Return [X, Y] of the center of cell containing provided text 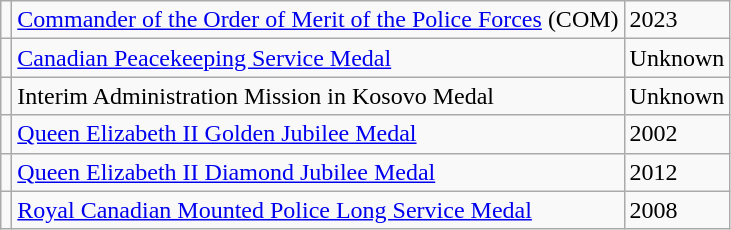
2012 [677, 172]
Interim Administration Mission in Kosovo Medal [318, 96]
Queen Elizabeth II Diamond Jubilee Medal [318, 172]
Queen Elizabeth II Golden Jubilee Medal [318, 134]
Royal Canadian Mounted Police Long Service Medal [318, 210]
2002 [677, 134]
2023 [677, 20]
2008 [677, 210]
Commander of the Order of Merit of the Police Forces (COM) [318, 20]
Canadian Peacekeeping Service Medal [318, 58]
